Capture the cell that displays the provided text and extract its [X, Y] central coordinate. 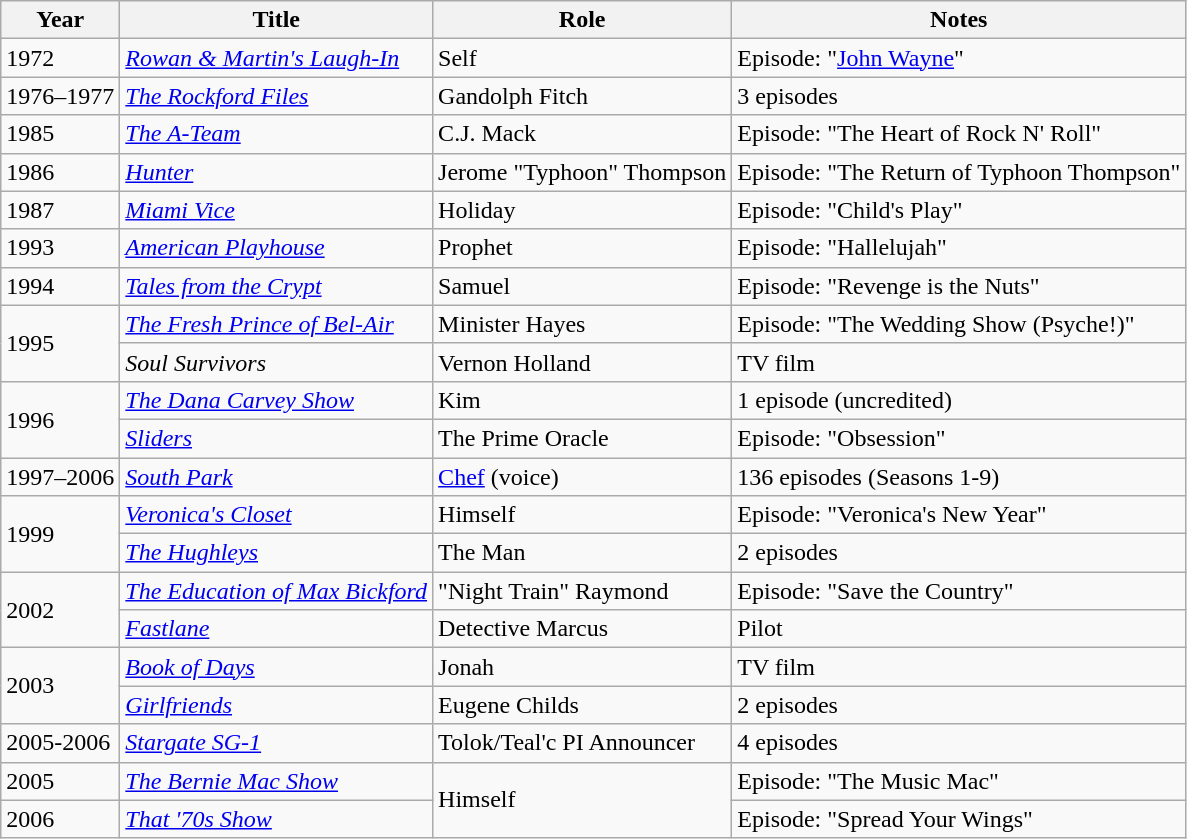
Stargate SG-1 [276, 743]
The Bernie Mac Show [276, 781]
2003 [60, 686]
Episode: "John Wayne" [959, 58]
Eugene Childs [582, 705]
Chef (voice) [582, 477]
Episode: "Obsession" [959, 438]
2002 [60, 610]
1976–1977 [60, 96]
Sliders [276, 438]
Jonah [582, 667]
Samuel [582, 286]
Episode: "Revenge is the Nuts" [959, 286]
2006 [60, 819]
Episode: "Save the Country" [959, 591]
The Rockford Files [276, 96]
Notes [959, 20]
Episode: "Veronica's New Year" [959, 515]
That '70s Show [276, 819]
Minister Hayes [582, 324]
Girlfriends [276, 705]
1985 [60, 134]
The Education of Max Bickford [276, 591]
Episode: "The Wedding Show (Psyche!)" [959, 324]
Jerome "Typhoon" Thompson [582, 172]
Episode: "Spread Your Wings" [959, 819]
Tolok/Teal'c PI Announcer [582, 743]
Episode: "The Music Mac" [959, 781]
1997–2006 [60, 477]
1995 [60, 343]
Episode: "Child's Play" [959, 210]
Gandolph Fitch [582, 96]
Tales from the Crypt [276, 286]
1972 [60, 58]
1994 [60, 286]
Soul Survivors [276, 362]
Pilot [959, 629]
The A-Team [276, 134]
Kim [582, 400]
2005 [60, 781]
Role [582, 20]
Veronica's Closet [276, 515]
3 episodes [959, 96]
The Fresh Prince of Bel-Air [276, 324]
1993 [60, 248]
136 episodes (Seasons 1-9) [959, 477]
Detective Marcus [582, 629]
1986 [60, 172]
Hunter [276, 172]
"Night Train" Raymond [582, 591]
Title [276, 20]
C.J. Mack [582, 134]
Vernon Holland [582, 362]
Episode: "The Return of Typhoon Thompson" [959, 172]
1987 [60, 210]
Rowan & Martin's Laugh-In [276, 58]
4 episodes [959, 743]
Holiday [582, 210]
Miami Vice [276, 210]
Year [60, 20]
1996 [60, 419]
Book of Days [276, 667]
American Playhouse [276, 248]
1 episode (uncredited) [959, 400]
South Park [276, 477]
The Man [582, 553]
Prophet [582, 248]
The Hughleys [276, 553]
2005-2006 [60, 743]
Fastlane [276, 629]
1999 [60, 534]
The Dana Carvey Show [276, 400]
Episode: "Hallelujah" [959, 248]
Self [582, 58]
Episode: "The Heart of Rock N' Roll" [959, 134]
The Prime Oracle [582, 438]
